Capture the cell that displays the provided text and extract its [X, Y] central coordinate. 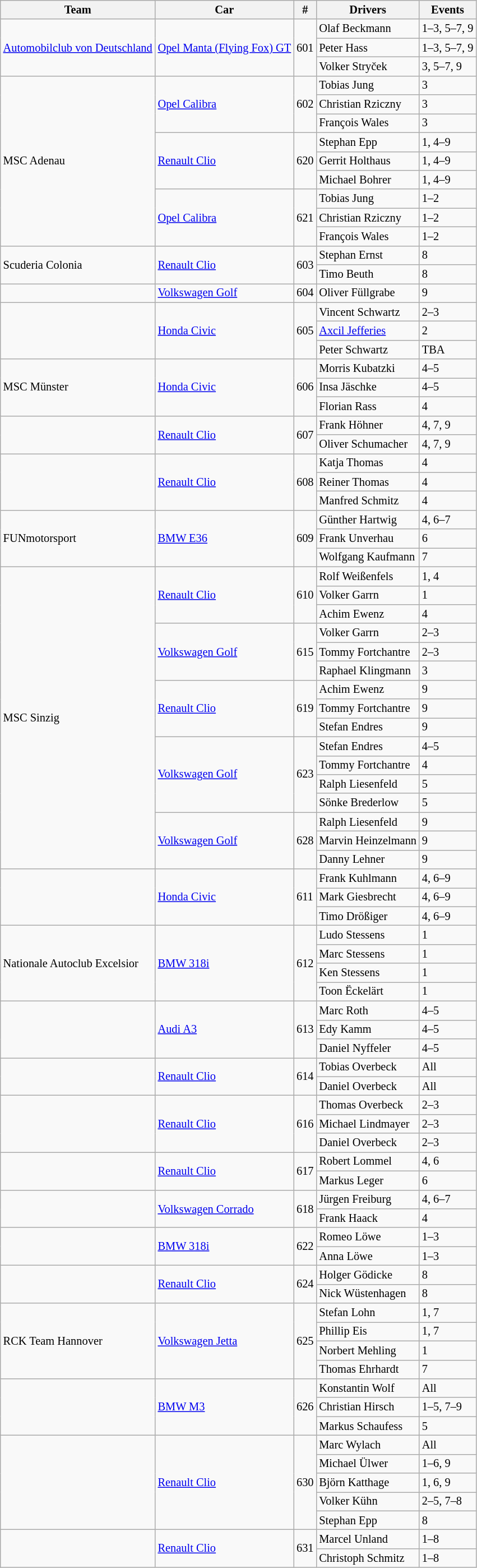
TBA [447, 350]
603 [305, 265]
Reiner Thomas [368, 482]
Volker Kühn [368, 1501]
Marc Roth [368, 1010]
631 [305, 1548]
Events [447, 10]
Peter Hass [368, 48]
Olaf Beckmann [368, 29]
4, 6 [447, 1161]
621 [305, 218]
Opel Manta (Flying Fox) GT [225, 47]
Markus Leger [368, 1180]
1, 4 [447, 576]
Gerrit Holthaus [368, 161]
615 [305, 652]
604 [305, 293]
Audi A3 [225, 1029]
Automobilclub von Deutschland [78, 47]
Marcel Unland [368, 1539]
2–5, 7–8 [447, 1501]
601 [305, 47]
630 [305, 1482]
Thomas Overbeck [368, 1105]
608 [305, 481]
Mark Giesbrecht [368, 897]
611 [305, 898]
BMW M3 [225, 1407]
Rolf Weißenfels [368, 576]
Morris Kubatzki [368, 369]
Michael Lindmayer [368, 1124]
FUNmotorsport [78, 539]
1–6, 9 [447, 1464]
1–5, 7–9 [447, 1407]
Timo Beuth [368, 274]
Frank Unverhau [368, 539]
618 [305, 1208]
1, 6, 9 [447, 1483]
RCK Team Hannover [78, 1341]
628 [305, 840]
Nationale Autoclub Excelsior [78, 964]
Ken Stessens [368, 973]
Wolfgang Kaufmann [368, 557]
Toon Ëckelärt [368, 991]
617 [305, 1170]
Michael Bohrer [368, 180]
Jürgen Freiburg [368, 1199]
Christoph Schmitz [368, 1558]
Oliver Füllgrabe [368, 293]
Ludo Stessens [368, 935]
MSC Adenau [78, 160]
623 [305, 774]
Markus Schaufess [368, 1426]
Nick Wüstenhagen [368, 1294]
Robert Lommel [368, 1161]
622 [305, 1247]
626 [305, 1407]
Daniel Nyffeler [368, 1048]
Günther Hartwig [368, 519]
Volkswagen Corrado [225, 1208]
Raphael Klingmann [368, 670]
610 [305, 595]
Oliver Schumacher [368, 444]
Stephan Ernst [368, 255]
Edy Kamm [368, 1029]
Axcil Jefferies [368, 330]
602 [305, 104]
MSC Münster [78, 387]
625 [305, 1341]
Timo Drößiger [368, 916]
Björn Katthage [368, 1483]
3, 5–7, 9 [447, 66]
609 [305, 539]
Holger Gödicke [368, 1275]
Frank Haack [368, 1218]
Marc Wylach [368, 1445]
Vincent Schwartz [368, 312]
# [305, 10]
Frank Kuhlmann [368, 879]
Volker Stryček [368, 66]
Katja Thomas [368, 463]
Stefan Lohn [368, 1313]
2 [447, 330]
Danny Lehner [368, 859]
Romeo Löwe [368, 1237]
612 [305, 964]
Scuderia Colonia [78, 265]
Drivers [368, 10]
Thomas Ehrhardt [368, 1369]
Anna Löwe [368, 1256]
Florian Rass [368, 406]
616 [305, 1123]
Peter Schwartz [368, 350]
Konstantin Wolf [368, 1388]
Car [225, 10]
Volkswagen Jetta [225, 1341]
Tobias Overbeck [368, 1067]
619 [305, 708]
Christian Hirsch [368, 1407]
Frank Höhner [368, 425]
Sönke Brederlow [368, 803]
Michael Ülwer [368, 1464]
624 [305, 1284]
Marvin Heinzelmann [368, 840]
BMW E36 [225, 539]
MSC Sinzig [78, 718]
Manfred Schmitz [368, 500]
Marc Stessens [368, 954]
Team [78, 10]
607 [305, 434]
613 [305, 1029]
Phillip Eis [368, 1331]
Norbert Mehling [368, 1350]
605 [305, 331]
620 [305, 160]
Insa Jäschke [368, 387]
606 [305, 387]
614 [305, 1076]
